Scan for the cell matching the given text and deliver its (X, Y) coordinate at center. 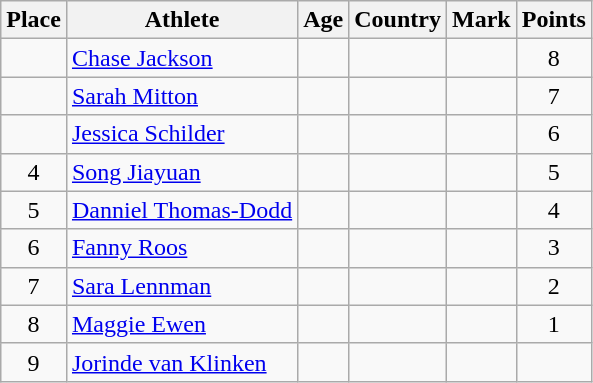
2 (554, 286)
Age (324, 20)
Sara Lennman (182, 286)
Athlete (182, 20)
Country (398, 20)
Sarah Mitton (182, 96)
Jorinde van Klinken (182, 362)
Fanny Roos (182, 248)
Maggie Ewen (182, 324)
Danniel Thomas-Dodd (182, 210)
Chase Jackson (182, 58)
Mark (481, 20)
9 (34, 362)
Place (34, 20)
Jessica Schilder (182, 134)
Song Jiayuan (182, 172)
3 (554, 248)
Points (554, 20)
1 (554, 324)
